Provide the [X, Y] coordinate of the cell's center where the given text is located.  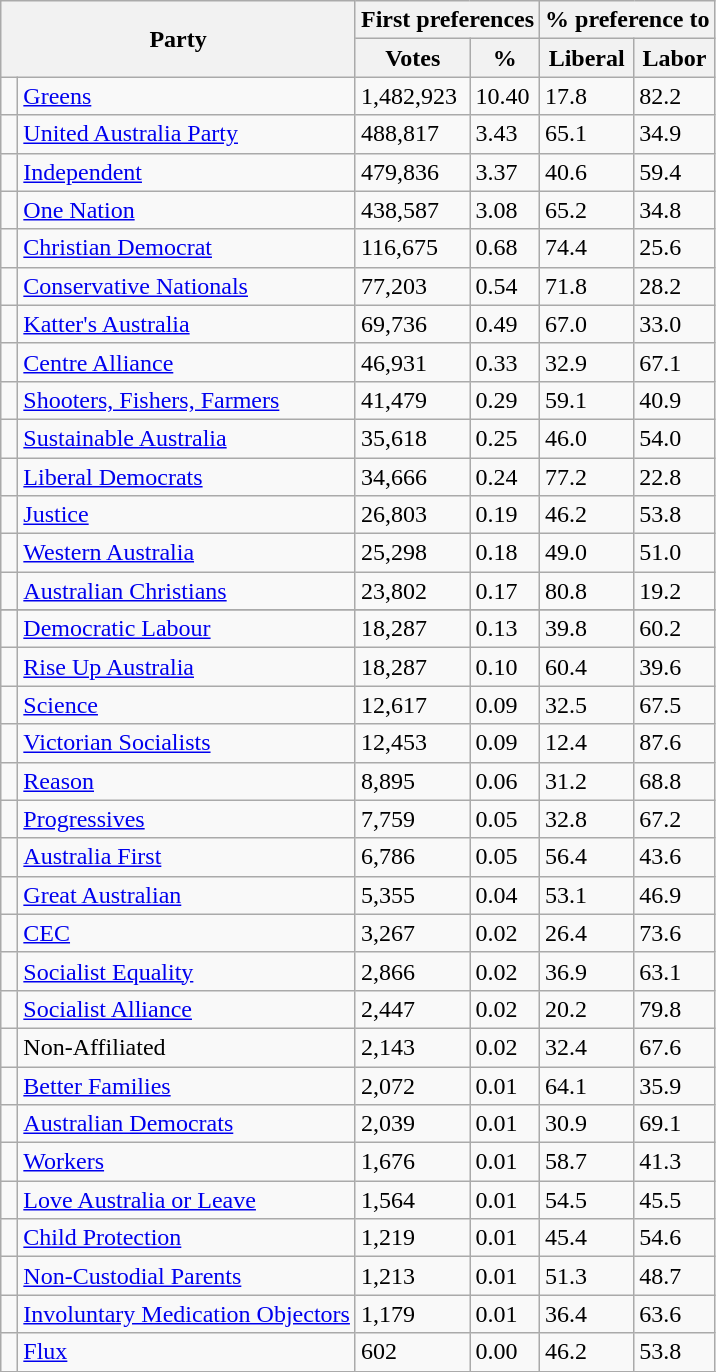
87.6 [674, 743]
79.8 [674, 1009]
65.1 [587, 134]
25.6 [674, 248]
5,355 [412, 895]
46,931 [412, 362]
54.0 [674, 438]
19.2 [674, 591]
67.5 [674, 705]
0.00 [505, 1352]
CEC [187, 933]
438,587 [412, 210]
Katter's Australia [187, 324]
Reason [187, 781]
51.0 [674, 553]
Love Australia or Leave [187, 1200]
33.0 [674, 324]
54.5 [587, 1200]
Christian Democrat [187, 248]
2,866 [412, 971]
1,482,923 [412, 96]
Progressives [187, 819]
602 [412, 1352]
2,072 [412, 1085]
Non-Affiliated [187, 1047]
23,802 [412, 591]
12.4 [587, 743]
% [505, 58]
3,267 [412, 933]
0.13 [505, 629]
Sustainable Australia [187, 438]
% preference to [628, 20]
41.3 [674, 1162]
Shooters, Fishers, Farmers [187, 400]
46.0 [587, 438]
0.17 [505, 591]
54.6 [674, 1238]
67.2 [674, 819]
74.4 [587, 248]
41,479 [412, 400]
28.2 [674, 286]
Involuntary Medication Objectors [187, 1314]
Party [178, 39]
0.49 [505, 324]
Labor [674, 58]
Western Australia [187, 553]
71.8 [587, 286]
39.6 [674, 667]
Australian Democrats [187, 1124]
40.6 [587, 172]
2,039 [412, 1124]
69,736 [412, 324]
64.1 [587, 1085]
25,298 [412, 553]
Science [187, 705]
36.9 [587, 971]
479,836 [412, 172]
48.7 [674, 1276]
8,895 [412, 781]
Victorian Socialists [187, 743]
32.5 [587, 705]
0.04 [505, 895]
Better Families [187, 1085]
65.2 [587, 210]
67.1 [674, 362]
58.7 [587, 1162]
Centre Alliance [187, 362]
0.19 [505, 515]
488,817 [412, 134]
2,143 [412, 1047]
34.9 [674, 134]
22.8 [674, 477]
32.8 [587, 819]
Great Australian [187, 895]
Child Protection [187, 1238]
35,618 [412, 438]
49.0 [587, 553]
116,675 [412, 248]
0.25 [505, 438]
40.9 [674, 400]
2,447 [412, 1009]
45.4 [587, 1238]
46.9 [674, 895]
Flux [187, 1352]
31.2 [587, 781]
82.2 [674, 96]
77,203 [412, 286]
69.1 [674, 1124]
Conservative Nationals [187, 286]
39.8 [587, 629]
Justice [187, 515]
26,803 [412, 515]
Democratic Labour [187, 629]
59.4 [674, 172]
77.2 [587, 477]
30.9 [587, 1124]
One Nation [187, 210]
1,179 [412, 1314]
80.8 [587, 591]
0.29 [505, 400]
63.1 [674, 971]
53.1 [587, 895]
Non-Custodial Parents [187, 1276]
60.2 [674, 629]
67.6 [674, 1047]
68.8 [674, 781]
45.5 [674, 1200]
32.9 [587, 362]
36.4 [587, 1314]
10.40 [505, 96]
17.8 [587, 96]
3.37 [505, 172]
73.6 [674, 933]
60.4 [587, 667]
0.33 [505, 362]
26.4 [587, 933]
63.6 [674, 1314]
United Australia Party [187, 134]
1,219 [412, 1238]
Rise Up Australia [187, 667]
34.8 [674, 210]
Votes [412, 58]
Independent [187, 172]
0.10 [505, 667]
0.18 [505, 553]
0.68 [505, 248]
Greens [187, 96]
35.9 [674, 1085]
3.43 [505, 134]
Socialist Equality [187, 971]
59.1 [587, 400]
34,666 [412, 477]
6,786 [412, 857]
3.08 [505, 210]
Liberal [587, 58]
0.24 [505, 477]
Liberal Democrats [187, 477]
20.2 [587, 1009]
51.3 [587, 1276]
7,759 [412, 819]
12,453 [412, 743]
Australia First [187, 857]
Workers [187, 1162]
0.06 [505, 781]
1,564 [412, 1200]
1,213 [412, 1276]
12,617 [412, 705]
First preferences [447, 20]
0.54 [505, 286]
Australian Christians [187, 591]
67.0 [587, 324]
43.6 [674, 857]
32.4 [587, 1047]
Socialist Alliance [187, 1009]
1,676 [412, 1162]
56.4 [587, 857]
